Pinpoint the cell where the given text exists, returning its (x, y) midpoint coordinate. 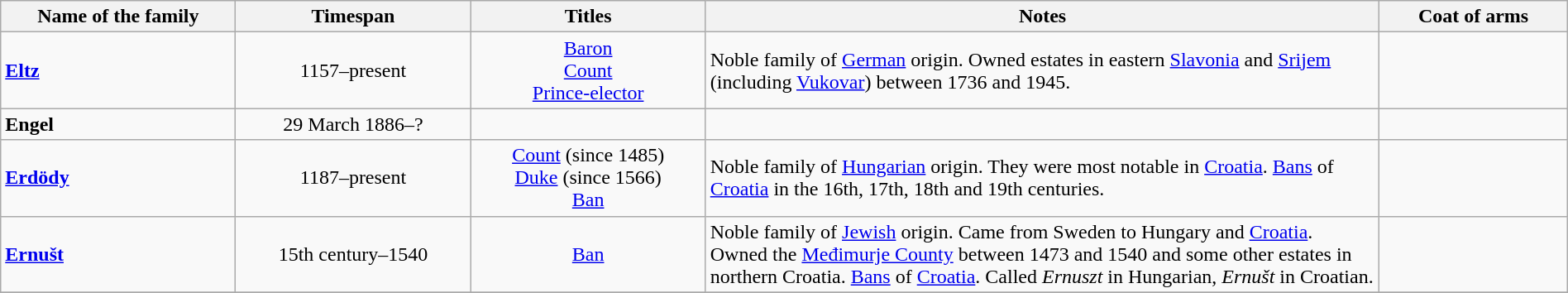
29 March 1886–? (353, 124)
15th century–1540 (353, 254)
Noble family of German origin. Owned estates in eastern Slavonia and Srijem (including Vukovar) between 1736 and 1945. (1042, 70)
Notes (1042, 17)
Noble family of Hungarian origin. They were most notable in Croatia. Bans of Croatia in the 16th, 17th, 18th and 19th centuries. (1042, 178)
Titles (588, 17)
1157–present (353, 70)
Coat of arms (1474, 17)
Name of the family (118, 17)
BaronCountPrince-elector (588, 70)
Count (since 1485)Duke (since 1566)Ban (588, 178)
Ernušt (118, 254)
Eltz (118, 70)
Engel (118, 124)
Erdödy (118, 178)
1187–present (353, 178)
Timespan (353, 17)
Ban (588, 254)
